Capture the cell that displays the provided text and extract its [x, y] central coordinate. 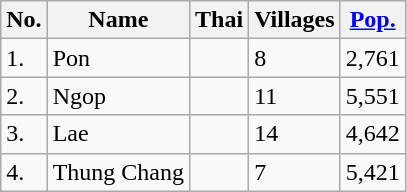
Villages [295, 20]
No. [24, 20]
Lae [118, 134]
14 [295, 134]
Pon [118, 58]
1. [24, 58]
4. [24, 172]
7 [295, 172]
Name [118, 20]
2. [24, 96]
Thung Chang [118, 172]
5,421 [372, 172]
8 [295, 58]
Pop. [372, 20]
2,761 [372, 58]
4,642 [372, 134]
Ngop [118, 96]
Thai [220, 20]
5,551 [372, 96]
3. [24, 134]
11 [295, 96]
